Determine the (X, Y) coordinate at the center of the cell enclosing the given text.  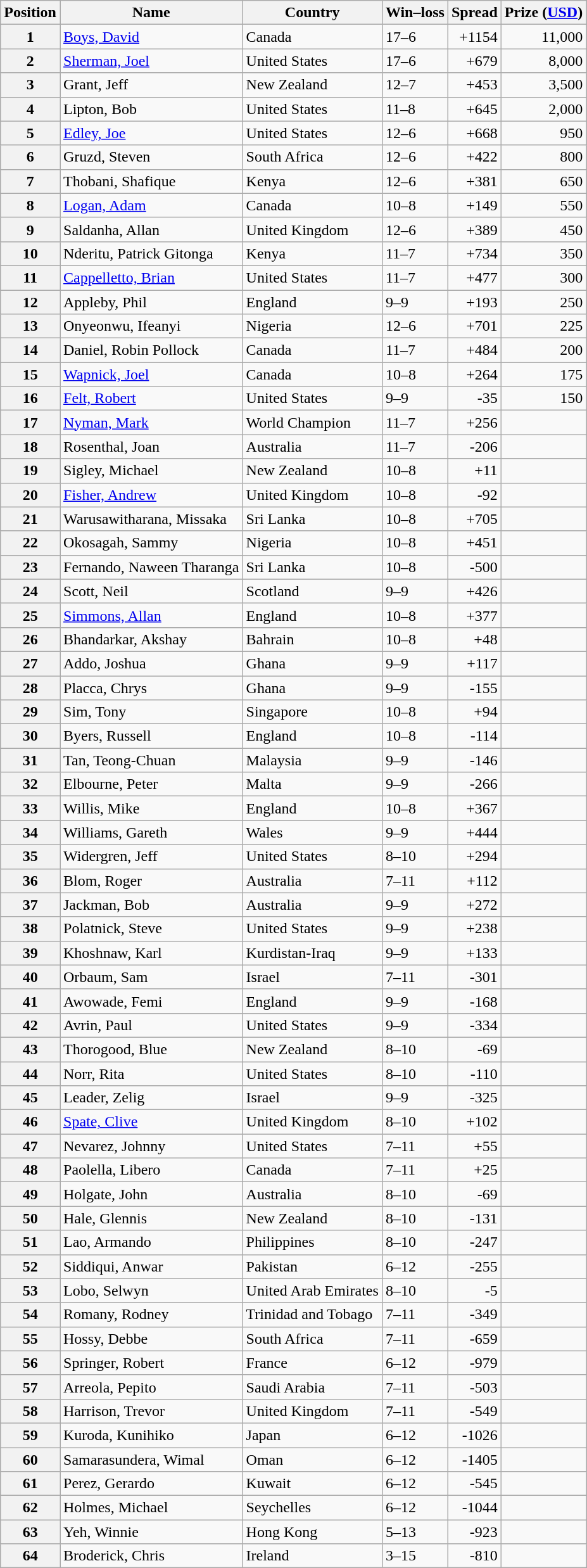
Perez, Gerardo (151, 1484)
7 (30, 181)
+1154 (474, 37)
+25 (474, 1170)
Philippines (312, 1242)
Singapore (312, 712)
33 (30, 808)
+422 (474, 157)
Fernando, Naween Tharanga (151, 567)
225 (543, 326)
+149 (474, 205)
22 (30, 543)
Elbourne, Peter (151, 784)
+477 (474, 277)
Felt, Robert (151, 398)
27 (30, 663)
Appleby, Phil (151, 302)
Simmons, Allan (151, 615)
+133 (474, 953)
-255 (474, 1266)
Placca, Chrys (151, 687)
6 (30, 157)
-5 (474, 1291)
Kurdistan-Iraq (312, 953)
Lipton, Bob (151, 109)
13 (30, 326)
+377 (474, 615)
35 (30, 857)
Holgate, John (151, 1194)
2,000 (543, 109)
9 (30, 229)
60 (30, 1459)
Byers, Russell (151, 736)
Nevarez, Johnny (151, 1146)
-168 (474, 1001)
46 (30, 1122)
+451 (474, 543)
Nyman, Mark (151, 423)
-146 (474, 760)
Win–loss (415, 13)
950 (543, 133)
-549 (474, 1411)
10 (30, 253)
11–8 (415, 109)
Saudi Arabia (312, 1387)
-500 (474, 567)
Kuwait (312, 1484)
30 (30, 736)
-923 (474, 1532)
+444 (474, 832)
Hong Kong (312, 1532)
+453 (474, 85)
52 (30, 1266)
55 (30, 1339)
+381 (474, 181)
Siddiqui, Anwar (151, 1266)
Arreola, Pepito (151, 1387)
-266 (474, 784)
-1405 (474, 1459)
+238 (474, 929)
44 (30, 1074)
-325 (474, 1098)
56 (30, 1363)
18 (30, 447)
45 (30, 1098)
14 (30, 350)
Wapnick, Joel (151, 374)
Sherman, Joel (151, 61)
57 (30, 1387)
Name (151, 13)
Onyeonwu, Ifeanyi (151, 326)
+734 (474, 253)
+117 (474, 663)
Samarasundera, Wimal (151, 1459)
11,000 (543, 37)
+294 (474, 857)
Lobo, Selwyn (151, 1291)
Scott, Neil (151, 591)
Trinidad and Tobago (312, 1315)
+264 (474, 374)
21 (30, 519)
38 (30, 929)
+389 (474, 229)
Leader, Zelig (151, 1098)
150 (543, 398)
49 (30, 1194)
5 (30, 133)
+701 (474, 326)
Seychelles (312, 1508)
Addo, Joshua (151, 663)
26 (30, 639)
2 (30, 61)
Edley, Joe (151, 133)
1 (30, 37)
16 (30, 398)
Bhandarkar, Akshay (151, 639)
Spate, Clive (151, 1122)
Kuroda, Kunihiko (151, 1435)
-247 (474, 1242)
28 (30, 687)
11 (30, 277)
54 (30, 1315)
+48 (474, 639)
Williams, Gareth (151, 832)
61 (30, 1484)
Spread (474, 13)
350 (543, 253)
-503 (474, 1387)
France (312, 1363)
+705 (474, 519)
23 (30, 567)
Hale, Glennis (151, 1218)
-131 (474, 1218)
-1044 (474, 1508)
50 (30, 1218)
550 (543, 205)
Norr, Rita (151, 1074)
Position (30, 13)
Sigley, Michael (151, 471)
37 (30, 905)
Holmes, Michael (151, 1508)
+426 (474, 591)
51 (30, 1242)
-35 (474, 398)
-545 (474, 1484)
15 (30, 374)
+193 (474, 302)
Yeh, Winnie (151, 1532)
Boys, David (151, 37)
-810 (474, 1556)
Scotland (312, 591)
-979 (474, 1363)
Awowade, Femi (151, 1001)
24 (30, 591)
Japan (312, 1435)
32 (30, 784)
62 (30, 1508)
+484 (474, 350)
200 (543, 350)
Bahrain (312, 639)
+256 (474, 423)
3,500 (543, 85)
+668 (474, 133)
+112 (474, 881)
39 (30, 953)
Cappelletto, Brian (151, 277)
59 (30, 1435)
42 (30, 1025)
Oman (312, 1459)
-1026 (474, 1435)
64 (30, 1556)
Lao, Armando (151, 1242)
Warusawitharana, Missaka (151, 519)
World Champion (312, 423)
48 (30, 1170)
Hossy, Debbe (151, 1339)
34 (30, 832)
Avrin, Paul (151, 1025)
31 (30, 760)
800 (543, 157)
Malaysia (312, 760)
300 (543, 277)
175 (543, 374)
Prize (USD) (543, 13)
47 (30, 1146)
Tan, Teong-Chuan (151, 760)
Springer, Robert (151, 1363)
8 (30, 205)
Broderick, Chris (151, 1556)
-349 (474, 1315)
Romany, Rodney (151, 1315)
Logan, Adam (151, 205)
3 (30, 85)
63 (30, 1532)
Malta (312, 784)
Harrison, Trevor (151, 1411)
Sim, Tony (151, 712)
250 (543, 302)
-206 (474, 447)
Ireland (312, 1556)
Gruzd, Steven (151, 157)
+102 (474, 1122)
5–13 (415, 1532)
17 (30, 423)
Rosenthal, Joan (151, 447)
4 (30, 109)
43 (30, 1049)
53 (30, 1291)
+55 (474, 1146)
-114 (474, 736)
8,000 (543, 61)
Widergren, Jeff (151, 857)
-92 (474, 495)
Blom, Roger (151, 881)
3–15 (415, 1556)
+272 (474, 905)
19 (30, 471)
12 (30, 302)
-110 (474, 1074)
+645 (474, 109)
Thorogood, Blue (151, 1049)
12–7 (415, 85)
Pakistan (312, 1266)
Orbaum, Sam (151, 977)
36 (30, 881)
Polatnick, Steve (151, 929)
+11 (474, 471)
+94 (474, 712)
Saldanha, Allan (151, 229)
-301 (474, 977)
Nderitu, Patrick Gitonga (151, 253)
-659 (474, 1339)
650 (543, 181)
41 (30, 1001)
Fisher, Andrew (151, 495)
United Arab Emirates (312, 1291)
58 (30, 1411)
Daniel, Robin Pollock (151, 350)
Okosagah, Sammy (151, 543)
40 (30, 977)
Country (312, 13)
20 (30, 495)
Paolella, Libero (151, 1170)
450 (543, 229)
Jackman, Bob (151, 905)
-155 (474, 687)
Willis, Mike (151, 808)
Thobani, Shafique (151, 181)
25 (30, 615)
-334 (474, 1025)
Wales (312, 832)
+367 (474, 808)
Grant, Jeff (151, 85)
29 (30, 712)
Khoshnaw, Karl (151, 953)
+679 (474, 61)
